Locate the cell with the specified text and output its [x, y] center coordinate. 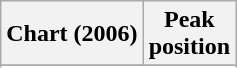
Peakposition [189, 34]
Chart (2006) [72, 34]
